Pinpoint the cell where the given text exists, returning its [X, Y] midpoint coordinate. 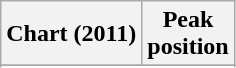
Peak position [188, 34]
Chart (2011) [72, 34]
